Determine the (x, y) coordinate at the center of the cell enclosing the given text.  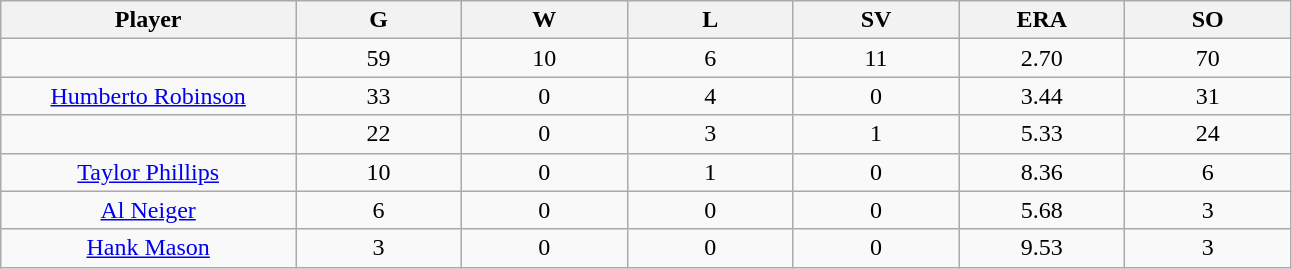
59 (379, 58)
33 (379, 96)
Humberto Robinson (148, 96)
SV (876, 20)
31 (1208, 96)
5.68 (1042, 210)
Taylor Phillips (148, 172)
SO (1208, 20)
ERA (1042, 20)
Hank Mason (148, 248)
3.44 (1042, 96)
Al Neiger (148, 210)
11 (876, 58)
2.70 (1042, 58)
L (710, 20)
9.53 (1042, 248)
5.33 (1042, 134)
Player (148, 20)
22 (379, 134)
8.36 (1042, 172)
70 (1208, 58)
4 (710, 96)
G (379, 20)
24 (1208, 134)
W (544, 20)
